Search for the cell housing the specified text and yield its (x, y) center coordinate. 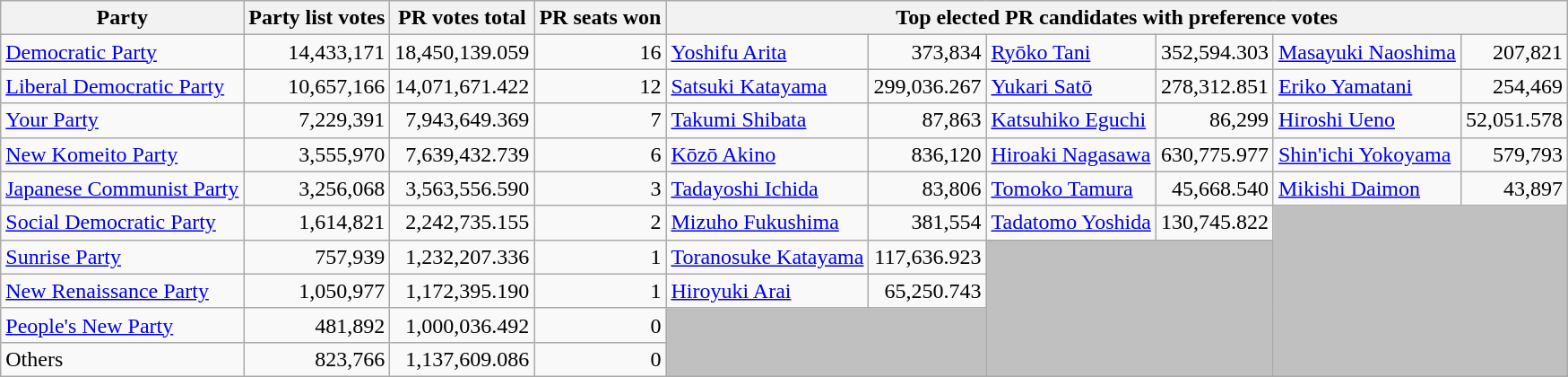
Social Democratic Party (122, 223)
PR seats won (601, 18)
7,943,649.369 (463, 120)
PR votes total (463, 18)
3,256,068 (317, 188)
7,639,432.739 (463, 154)
86,299 (1214, 120)
130,745.822 (1214, 223)
People's New Party (122, 325)
16 (601, 52)
43,897 (1513, 188)
Eriko Yamatani (1366, 86)
254,469 (1513, 86)
Mizuho Fukushima (767, 223)
Satsuki Katayama (767, 86)
65,250.743 (927, 291)
836,120 (927, 154)
381,554 (927, 223)
Sunrise Party (122, 257)
Masayuki Naoshima (1366, 52)
352,594.303 (1214, 52)
2 (601, 223)
83,806 (927, 188)
579,793 (1513, 154)
1,050,977 (317, 291)
2,242,735.155 (463, 223)
Shin'ichi Yokoyama (1366, 154)
Hiroaki Nagasawa (1070, 154)
3 (601, 188)
1,614,821 (317, 223)
18,450,139.059 (463, 52)
1,000,036.492 (463, 325)
1,172,395.190 (463, 291)
Party (122, 18)
Tomoko Tamura (1070, 188)
Tadatomo Yoshida (1070, 223)
12 (601, 86)
Japanese Communist Party (122, 188)
1,232,207.336 (463, 257)
Party list votes (317, 18)
14,433,171 (317, 52)
Tadayoshi Ichida (767, 188)
207,821 (1513, 52)
Toranosuke Katayama (767, 257)
New Renaissance Party (122, 291)
Yukari Satō (1070, 86)
45,668.540 (1214, 188)
New Komeito Party (122, 154)
Ryōko Tani (1070, 52)
481,892 (317, 325)
Yoshifu Arita (767, 52)
373,834 (927, 52)
Katsuhiko Eguchi (1070, 120)
299,036.267 (927, 86)
278,312.851 (1214, 86)
823,766 (317, 359)
Liberal Democratic Party (122, 86)
117,636.923 (927, 257)
Your Party (122, 120)
Top elected PR candidates with preference votes (1117, 18)
Democratic Party (122, 52)
52,051.578 (1513, 120)
Mikishi Daimon (1366, 188)
757,939 (317, 257)
6 (601, 154)
87,863 (927, 120)
10,657,166 (317, 86)
14,071,671.422 (463, 86)
Others (122, 359)
7 (601, 120)
Hiroyuki Arai (767, 291)
Takumi Shibata (767, 120)
3,555,970 (317, 154)
3,563,556.590 (463, 188)
1,137,609.086 (463, 359)
Kōzō Akino (767, 154)
7,229,391 (317, 120)
630,775.977 (1214, 154)
Hiroshi Ueno (1366, 120)
